Determine the (x, y) coordinate at the center of the cell enclosing the given text.  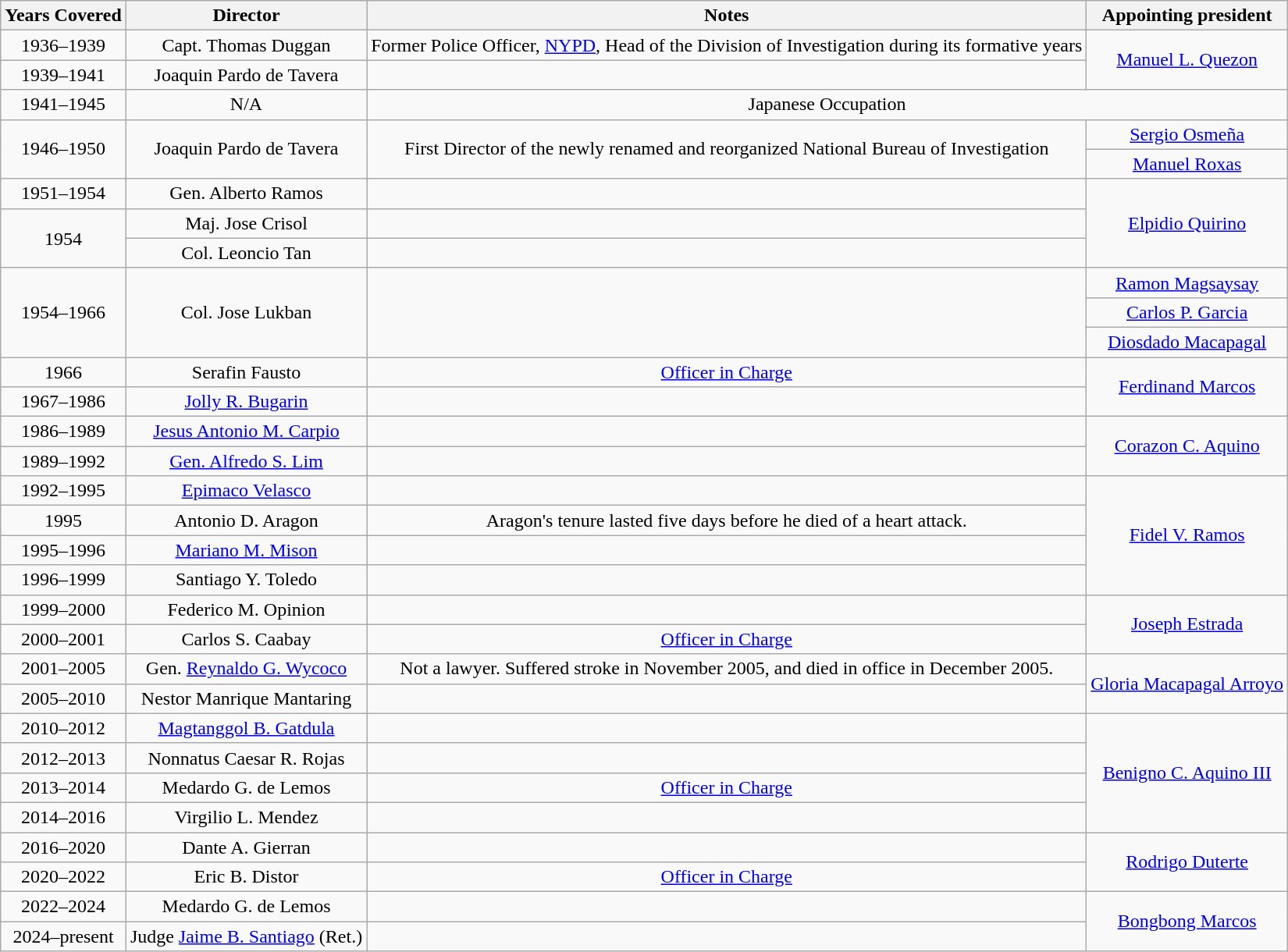
2014–2016 (64, 817)
Carlos P. Garcia (1187, 312)
2000–2001 (64, 639)
Gen. Reynaldo G. Wycoco (246, 669)
2005–2010 (64, 698)
Nestor Manrique Mantaring (246, 698)
First Director of the newly renamed and reorganized National Bureau of Investigation (727, 149)
Magtanggol B. Gatdula (246, 728)
2024–present (64, 936)
Rodrigo Duterte (1187, 861)
Antonio D. Aragon (246, 520)
1939–1941 (64, 75)
1936–1939 (64, 45)
Bongbong Marcos (1187, 922)
Santiago Y. Toledo (246, 580)
Virgilio L. Mendez (246, 817)
2012–2013 (64, 758)
Former Police Officer, NYPD, Head of the Division of Investigation during its formative years (727, 45)
1992–1995 (64, 491)
Gloria Macapagal Arroyo (1187, 684)
1967–1986 (64, 402)
Years Covered (64, 16)
2016–2020 (64, 847)
Not a lawyer. Suffered stroke in November 2005, and died in office in December 2005. (727, 669)
Jesus Antonio M. Carpio (246, 432)
Japanese Occupation (827, 105)
1946–1950 (64, 149)
Director (246, 16)
Manuel L. Quezon (1187, 60)
Sergio Osmeña (1187, 134)
Manuel Roxas (1187, 164)
Mariano M. Mison (246, 550)
2020–2022 (64, 877)
2010–2012 (64, 728)
Aragon's tenure lasted five days before he died of a heart attack. (727, 520)
Joseph Estrada (1187, 624)
1999–2000 (64, 609)
2022–2024 (64, 907)
Epimaco Velasco (246, 491)
1954 (64, 238)
Col. Jose Lukban (246, 312)
2013–2014 (64, 787)
1995–1996 (64, 550)
Gen. Alberto Ramos (246, 194)
1941–1945 (64, 105)
Nonnatus Caesar R. Rojas (246, 758)
Diosdado Macapagal (1187, 342)
1996–1999 (64, 580)
1986–1989 (64, 432)
Benigno C. Aquino III (1187, 773)
1954–1966 (64, 312)
Federico M. Opinion (246, 609)
Carlos S. Caabay (246, 639)
Gen. Alfredo S. Lim (246, 461)
1966 (64, 372)
Appointing president (1187, 16)
Corazon C. Aquino (1187, 446)
Fidel V. Ramos (1187, 535)
Ferdinand Marcos (1187, 387)
Ramon Magsaysay (1187, 282)
Elpidio Quirino (1187, 223)
Col. Leoncio Tan (246, 253)
Serafin Fausto (246, 372)
1995 (64, 520)
1989–1992 (64, 461)
Dante A. Gierran (246, 847)
Judge Jaime B. Santiago (Ret.) (246, 936)
1951–1954 (64, 194)
Maj. Jose Crisol (246, 223)
N/A (246, 105)
2001–2005 (64, 669)
Jolly R. Bugarin (246, 402)
Capt. Thomas Duggan (246, 45)
Notes (727, 16)
Eric B. Distor (246, 877)
